Capture the cell that displays the provided text and extract its (x, y) central coordinate. 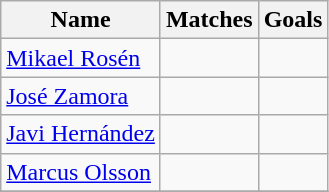
Matches (209, 20)
José Zamora (81, 96)
Marcus Olsson (81, 172)
Name (81, 20)
Mikael Rosén (81, 58)
Goals (293, 20)
Javi Hernández (81, 134)
